Detect which cell encompasses the target text, then output its (x, y) center coordinate. 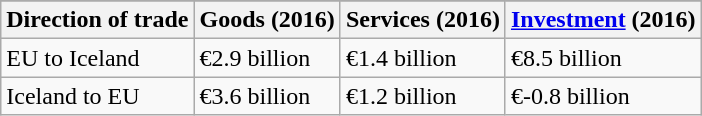
EU to Iceland (98, 58)
€8.5 billion (603, 58)
€-0.8 billion (603, 96)
€1.4 billion (422, 58)
€1.2 billion (422, 96)
Iceland to EU (98, 96)
Goods (2016) (267, 20)
€2.9 billion (267, 58)
Investment (2016) (603, 20)
Direction of trade (98, 20)
€3.6 billion (267, 96)
Services (2016) (422, 20)
